Output the [X, Y] coordinate of the center of the cell containing the given text.  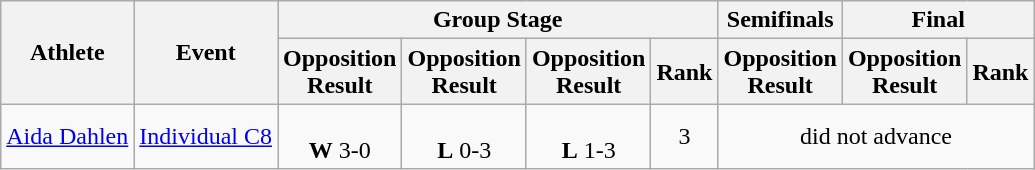
L 1-3 [588, 136]
Individual C8 [206, 136]
Event [206, 52]
Aida Dahlen [68, 136]
3 [684, 136]
Group Stage [498, 20]
W 3-0 [340, 136]
L 0-3 [464, 136]
Athlete [68, 52]
Semifinals [780, 20]
Final [938, 20]
did not advance [876, 136]
